Search for the cell housing the specified text and yield its [x, y] center coordinate. 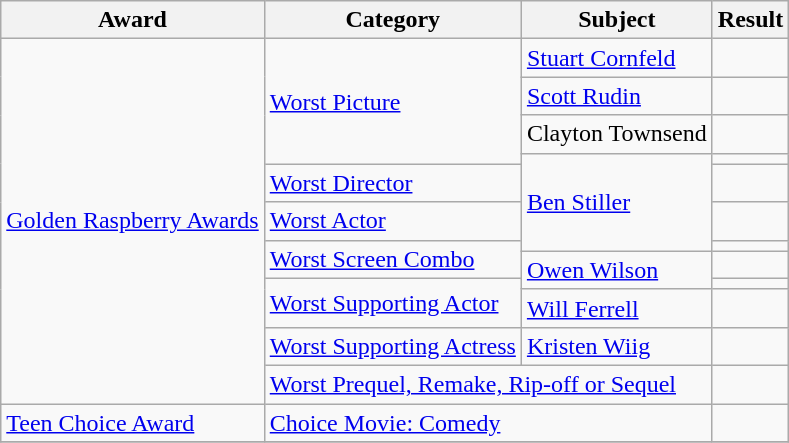
Ben Stiller [616, 202]
Worst Supporting Actor [392, 302]
Worst Prequel, Remake, Rip-off or Sequel [488, 384]
Worst Picture [392, 102]
Worst Actor [392, 221]
Worst Director [392, 183]
Category [392, 20]
Kristen Wiig [616, 346]
Choice Movie: Comedy [488, 423]
Will Ferrell [616, 308]
Stuart Cornfeld [616, 58]
Result [750, 20]
Worst Supporting Actress [392, 346]
Scott Rudin [616, 96]
Subject [616, 20]
Award [132, 20]
Clayton Townsend [616, 134]
Golden Raspberry Awards [132, 222]
Worst Screen Combo [392, 259]
Teen Choice Award [132, 423]
Owen Wilson [616, 270]
